From the cell containing the given text, extract its center point as [X, Y] coordinate. 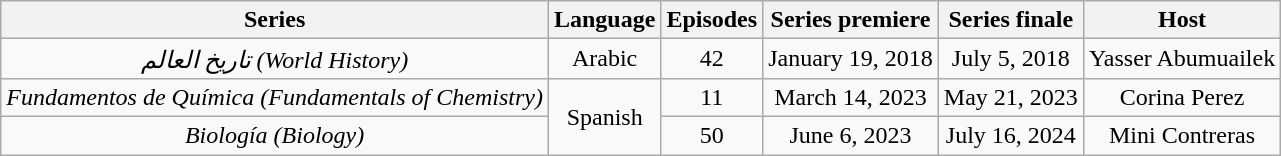
Fundamentos de Química (Fundamentals of Chemistry) [275, 97]
Corina Perez [1182, 97]
Yasser Abumuailek [1182, 59]
July 5, 2018 [1010, 59]
Arabic [604, 59]
January 19, 2018 [851, 59]
Spanish [604, 116]
Biología (Biology) [275, 135]
42 [712, 59]
May 21, 2023 [1010, 97]
11 [712, 97]
Series finale [1010, 20]
تاريخ العالم (World History) [275, 59]
Series [275, 20]
Mini Contreras [1182, 135]
50 [712, 135]
March 14, 2023 [851, 97]
Language [604, 20]
Episodes [712, 20]
June 6, 2023 [851, 135]
Host [1182, 20]
Series premiere [851, 20]
July 16, 2024 [1010, 135]
